Detect which cell encompasses the target text, then output its [X, Y] center coordinate. 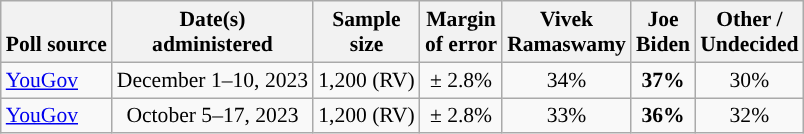
December 1–10, 2023 [212, 80]
Marginof error [461, 32]
36% [663, 116]
Poll source [56, 32]
Samplesize [366, 32]
October 5–17, 2023 [212, 116]
Date(s)administered [212, 32]
JoeBiden [663, 32]
32% [749, 116]
34% [566, 80]
Other /Undecided [749, 32]
33% [566, 116]
30% [749, 80]
VivekRamaswamy [566, 32]
37% [663, 80]
